Output the [x, y] coordinate of the center of the cell containing the given text.  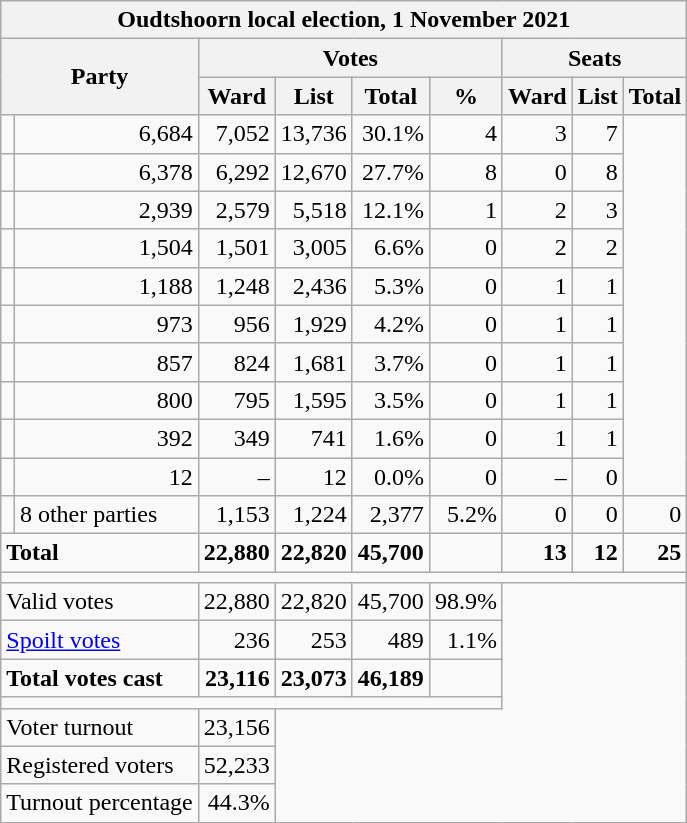
13,736 [314, 134]
3.5% [390, 400]
2,377 [390, 515]
Votes [350, 58]
824 [236, 362]
Oudtshoorn local election, 1 November 2021 [344, 20]
6,684 [106, 134]
0.0% [390, 477]
489 [390, 640]
6.6% [390, 248]
1,595 [314, 400]
3.7% [390, 362]
236 [236, 640]
98.9% [466, 602]
1,504 [106, 248]
52,233 [236, 765]
956 [236, 324]
8 other parties [106, 515]
1,929 [314, 324]
1,188 [106, 286]
Valid votes [100, 602]
1,248 [236, 286]
7 [598, 134]
Voter turnout [100, 727]
23,116 [236, 678]
6,378 [106, 172]
5.2% [466, 515]
1,153 [236, 515]
2,579 [236, 210]
2,939 [106, 210]
Registered voters [100, 765]
30.1% [390, 134]
25 [655, 553]
4 [466, 134]
795 [236, 400]
Turnout percentage [100, 803]
1.6% [390, 438]
392 [106, 438]
23,156 [236, 727]
253 [314, 640]
1,224 [314, 515]
1,681 [314, 362]
741 [314, 438]
46,189 [390, 678]
23,073 [314, 678]
800 [106, 400]
1,501 [236, 248]
% [466, 96]
1.1% [466, 640]
2,436 [314, 286]
7,052 [236, 134]
Party [100, 77]
973 [106, 324]
12.1% [390, 210]
6,292 [236, 172]
44.3% [236, 803]
857 [106, 362]
Spoilt votes [100, 640]
3,005 [314, 248]
4.2% [390, 324]
349 [236, 438]
5.3% [390, 286]
13 [537, 553]
Total votes cast [100, 678]
Seats [594, 58]
12,670 [314, 172]
27.7% [390, 172]
5,518 [314, 210]
